Return [x, y] of the center of cell containing provided text 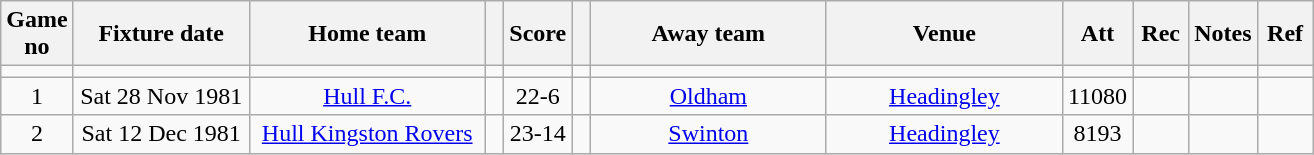
Home team [367, 34]
Rec [1161, 34]
Away team [708, 34]
Att [1097, 34]
Score [538, 34]
22-6 [538, 96]
Hull F.C. [367, 96]
Game no [37, 34]
Fixture date [161, 34]
2 [37, 134]
Oldham [708, 96]
8193 [1097, 134]
Ref [1285, 34]
Hull Kingston Rovers [367, 134]
Venue [944, 34]
Swinton [708, 134]
11080 [1097, 96]
Sat 12 Dec 1981 [161, 134]
Notes [1223, 34]
23-14 [538, 134]
1 [37, 96]
Sat 28 Nov 1981 [161, 96]
